Return the (X, Y) coordinate for the center point of the cell that contains the specified text.  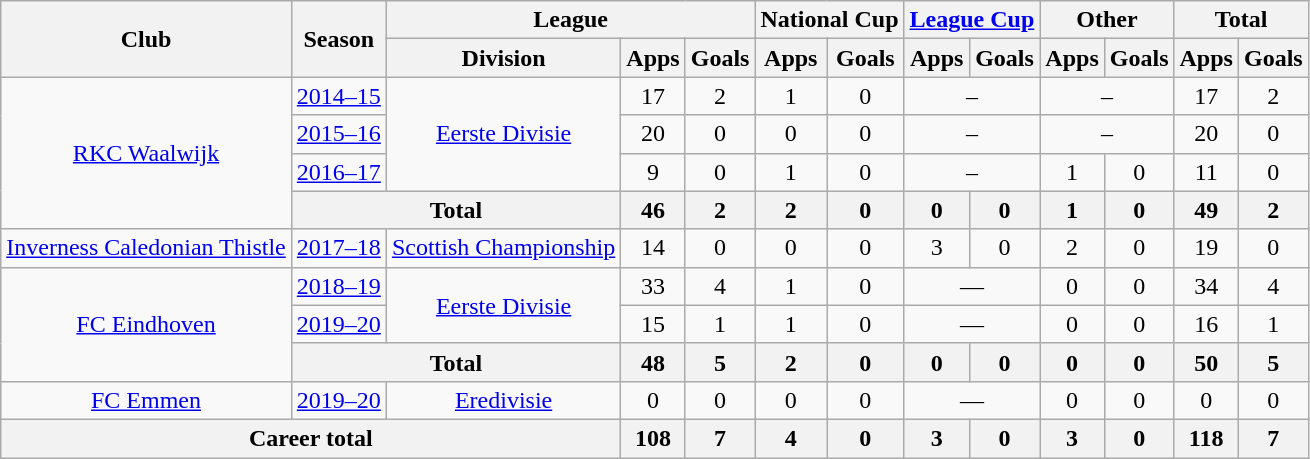
2014–15 (338, 96)
19 (1206, 248)
Division (503, 58)
Other (1107, 20)
League Cup (972, 20)
15 (653, 324)
2016–17 (338, 172)
108 (653, 438)
46 (653, 210)
Club (146, 39)
Season (338, 39)
49 (1206, 210)
FC Emmen (146, 400)
9 (653, 172)
14 (653, 248)
Scottish Championship (503, 248)
Career total (311, 438)
34 (1206, 286)
16 (1206, 324)
League (570, 20)
48 (653, 362)
2015–16 (338, 134)
11 (1206, 172)
118 (1206, 438)
RKC Waalwijk (146, 153)
33 (653, 286)
2017–18 (338, 248)
National Cup (830, 20)
2018–19 (338, 286)
Eredivisie (503, 400)
50 (1206, 362)
FC Eindhoven (146, 324)
Inverness Caledonian Thistle (146, 248)
